Locate the cell with the specified text and output its (x, y) center coordinate. 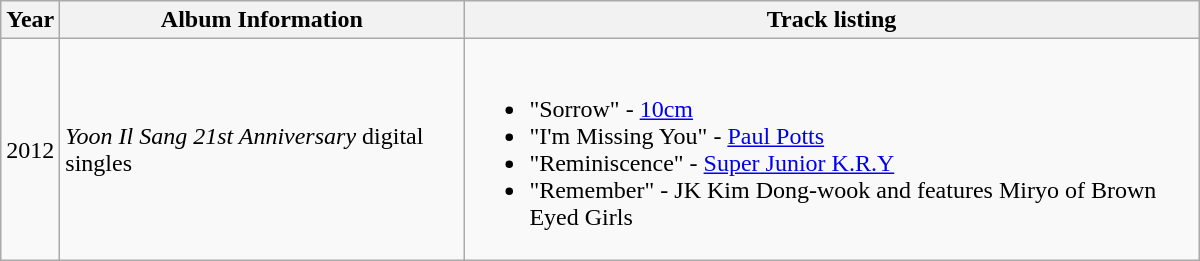
Track listing (832, 20)
Year (30, 20)
"Sorrow" - 10cm"I'm Missing You" - Paul Potts"Reminiscence" - Super Junior K.R.Y"Remember" - JK Kim Dong-wook and features Miryo of Brown Eyed Girls (832, 150)
Yoon Il Sang 21st Anniversary digital singles (262, 150)
2012 (30, 150)
Album Information (262, 20)
